Return the (x, y) coordinate for the center point of the cell that contains the specified text.  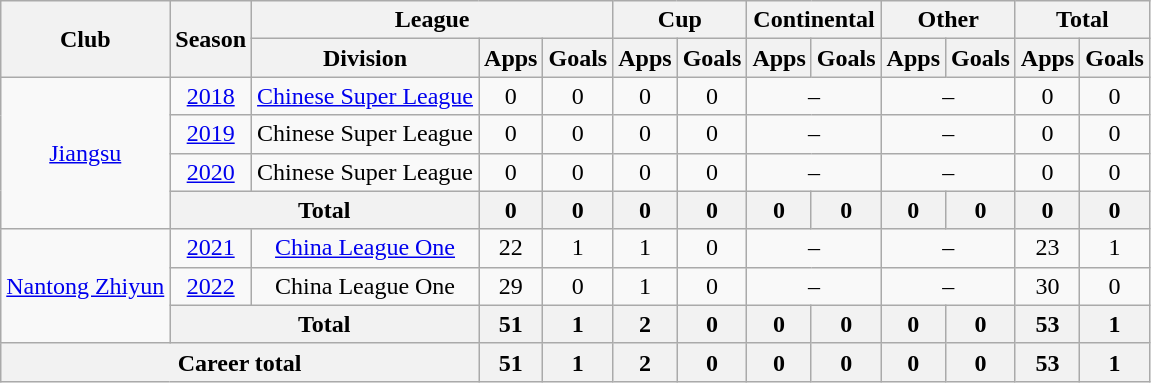
Club (86, 39)
Continental (814, 20)
29 (511, 286)
Other (948, 20)
2019 (211, 134)
30 (1047, 286)
Jiangsu (86, 153)
22 (511, 248)
2020 (211, 172)
Division (366, 58)
Season (211, 39)
23 (1047, 248)
2022 (211, 286)
League (432, 20)
Career total (240, 362)
Nantong Zhiyun (86, 286)
Cup (680, 20)
2018 (211, 96)
2021 (211, 248)
